Capture the cell that displays the provided text and extract its [x, y] central coordinate. 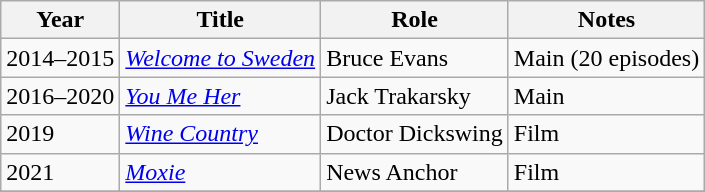
You Me Her [220, 96]
Main [606, 96]
2014–2015 [60, 58]
Title [220, 20]
Notes [606, 20]
Moxie [220, 172]
Year [60, 20]
2021 [60, 172]
Doctor Dickswing [415, 134]
Bruce Evans [415, 58]
2016–2020 [60, 96]
Jack Trakarsky [415, 96]
Role [415, 20]
News Anchor [415, 172]
Wine Country [220, 134]
2019 [60, 134]
Welcome to Sweden [220, 58]
Main (20 episodes) [606, 58]
